Extract the [X, Y] coordinate from the center of the cell holding the provided text.  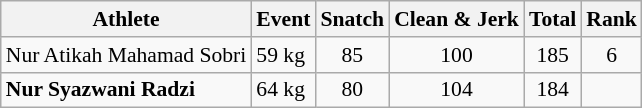
100 [456, 55]
64 kg [283, 90]
Total [552, 19]
85 [352, 55]
Rank [612, 19]
Nur Atikah Mahamad Sobri [126, 55]
Clean & Jerk [456, 19]
6 [612, 55]
59 kg [283, 55]
Nur Syazwani Radzi [126, 90]
Snatch [352, 19]
Event [283, 19]
80 [352, 90]
184 [552, 90]
Athlete [126, 19]
185 [552, 55]
104 [456, 90]
